For the text-containing cell, return its midpoint in [X, Y] coordinate format. 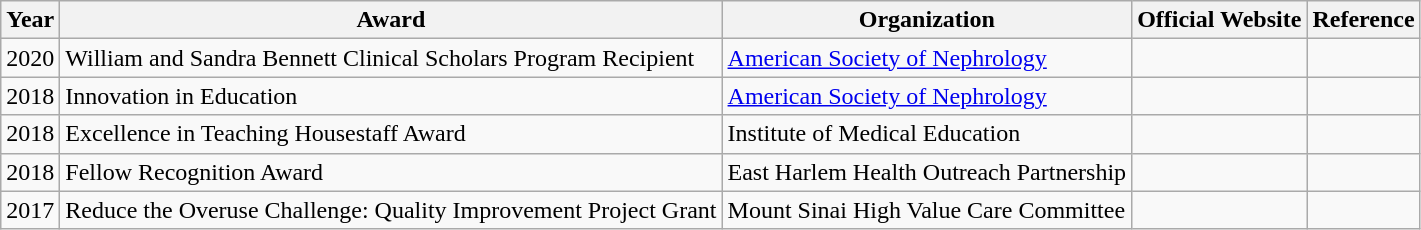
Excellence in Teaching Housestaff Award [391, 134]
Official Website [1220, 20]
2017 [30, 210]
Year [30, 20]
Organization [927, 20]
Innovation in Education [391, 96]
Fellow Recognition Award [391, 172]
Mount Sinai High Value Care Committee [927, 210]
Award [391, 20]
Reference [1364, 20]
Reduce the Overuse Challenge: Quality Improvement Project Grant [391, 210]
East Harlem Health Outreach Partnership [927, 172]
William and Sandra Bennett Clinical Scholars Program Recipient [391, 58]
Institute of Medical Education [927, 134]
2020 [30, 58]
